Capture the cell that displays the provided text and extract its [X, Y] central coordinate. 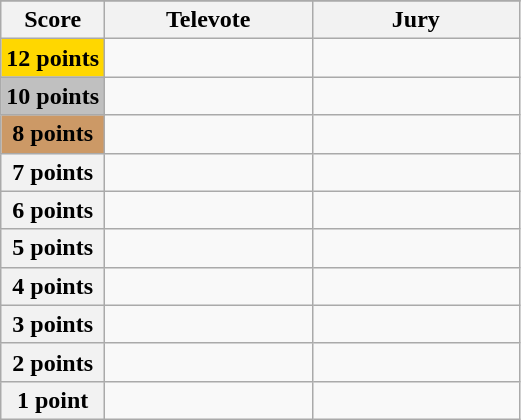
10 points [53, 96]
12 points [53, 58]
8 points [53, 134]
Jury [416, 20]
7 points [53, 172]
Score [53, 20]
1 point [53, 400]
6 points [53, 210]
Televote [209, 20]
5 points [53, 248]
4 points [53, 286]
2 points [53, 362]
3 points [53, 324]
